Provide the [X, Y] coordinate of the cell's center where the given text is located.  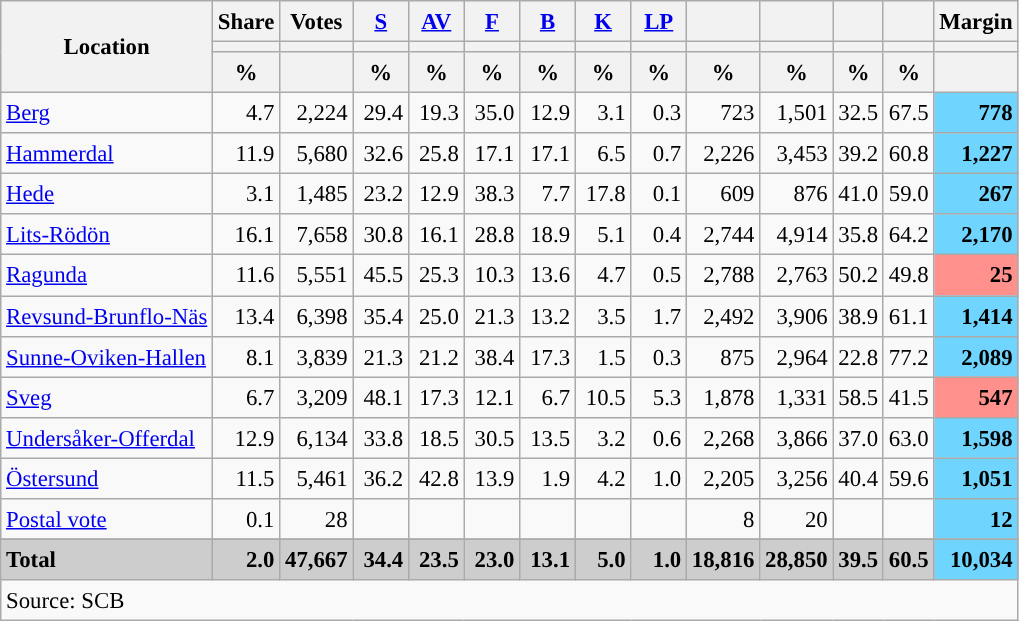
3,256 [796, 478]
S [381, 22]
Sunne-Oviken-Hallen [107, 356]
61.1 [908, 316]
0.6 [659, 438]
Ragunda [107, 276]
49.8 [908, 276]
23.0 [492, 560]
38.9 [858, 316]
59.0 [908, 194]
12 [976, 520]
1,501 [796, 114]
876 [796, 194]
35.4 [381, 316]
23.5 [437, 560]
25 [976, 276]
Undersåker-Offerdal [107, 438]
2,268 [724, 438]
778 [976, 114]
32.5 [858, 114]
18.9 [548, 234]
35.8 [858, 234]
2,492 [724, 316]
60.5 [908, 560]
0.4 [659, 234]
Location [107, 47]
Postal vote [107, 520]
1.7 [659, 316]
Total [107, 560]
2,226 [724, 154]
25.0 [437, 316]
1,051 [976, 478]
41.0 [858, 194]
28.8 [492, 234]
21.2 [437, 356]
13.6 [548, 276]
7.7 [548, 194]
64.2 [908, 234]
0.5 [659, 276]
28,850 [796, 560]
1,878 [724, 398]
28 [316, 520]
4.2 [603, 478]
11.6 [246, 276]
13.9 [492, 478]
Lits-Rödön [107, 234]
Hammerdal [107, 154]
2,788 [724, 276]
1,485 [316, 194]
4,914 [796, 234]
77.2 [908, 356]
67.5 [908, 114]
2,964 [796, 356]
2,205 [724, 478]
50.2 [858, 276]
29.4 [381, 114]
13.5 [548, 438]
609 [724, 194]
5,680 [316, 154]
48.1 [381, 398]
41.5 [908, 398]
AV [437, 22]
6,398 [316, 316]
3,453 [796, 154]
32.6 [381, 154]
35.0 [492, 114]
3.5 [603, 316]
Share [246, 22]
2,744 [724, 234]
20 [796, 520]
Hede [107, 194]
267 [976, 194]
13.4 [246, 316]
19.3 [437, 114]
3,866 [796, 438]
39.5 [858, 560]
1,414 [976, 316]
38.3 [492, 194]
875 [724, 356]
45.5 [381, 276]
39.2 [858, 154]
6,134 [316, 438]
10.3 [492, 276]
Sveg [107, 398]
13.2 [548, 316]
36.2 [381, 478]
723 [724, 114]
38.4 [492, 356]
2,089 [976, 356]
5,551 [316, 276]
5.1 [603, 234]
7,658 [316, 234]
60.8 [908, 154]
2.0 [246, 560]
F [492, 22]
LP [659, 22]
25.3 [437, 276]
1,331 [796, 398]
1,227 [976, 154]
K [603, 22]
Votes [316, 22]
3,839 [316, 356]
6.5 [603, 154]
1.5 [603, 356]
34.4 [381, 560]
30.8 [381, 234]
1,598 [976, 438]
5.0 [603, 560]
37.0 [858, 438]
3.2 [603, 438]
547 [976, 398]
42.8 [437, 478]
2,763 [796, 276]
13.1 [548, 560]
18.5 [437, 438]
0.7 [659, 154]
5.3 [659, 398]
23.2 [381, 194]
18,816 [724, 560]
25.8 [437, 154]
1.9 [548, 478]
12.1 [492, 398]
Revsund-Brunflo-Näs [107, 316]
Östersund [107, 478]
30.5 [492, 438]
59.6 [908, 478]
47,667 [316, 560]
11.9 [246, 154]
Berg [107, 114]
22.8 [858, 356]
33.8 [381, 438]
58.5 [858, 398]
3,209 [316, 398]
11.5 [246, 478]
3,906 [796, 316]
63.0 [908, 438]
40.4 [858, 478]
17.8 [603, 194]
2,224 [316, 114]
Source: SCB [510, 600]
8 [724, 520]
5,461 [316, 478]
Margin [976, 22]
10,034 [976, 560]
10.5 [603, 398]
B [548, 22]
8.1 [246, 356]
2,170 [976, 234]
